Scan for the cell matching the given text and deliver its (x, y) coordinate at center. 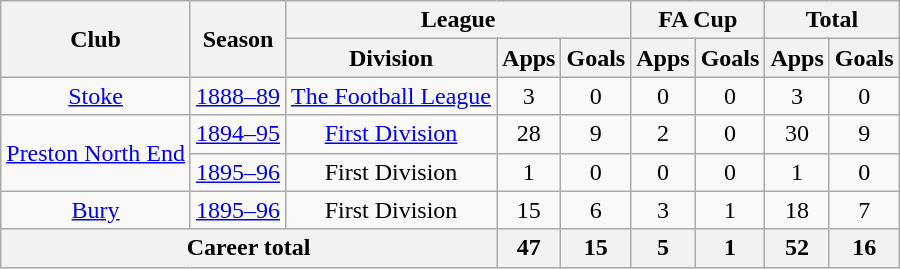
FA Cup (698, 20)
The Football League (392, 96)
47 (529, 248)
30 (797, 134)
Season (238, 39)
1888–89 (238, 96)
Stoke (96, 96)
Preston North End (96, 153)
League (458, 20)
1894–95 (238, 134)
Club (96, 39)
6 (596, 210)
52 (797, 248)
Bury (96, 210)
7 (864, 210)
2 (663, 134)
Division (392, 58)
Total (832, 20)
28 (529, 134)
16 (864, 248)
18 (797, 210)
Career total (249, 248)
5 (663, 248)
